Capture the cell that displays the provided text and extract its [X, Y] central coordinate. 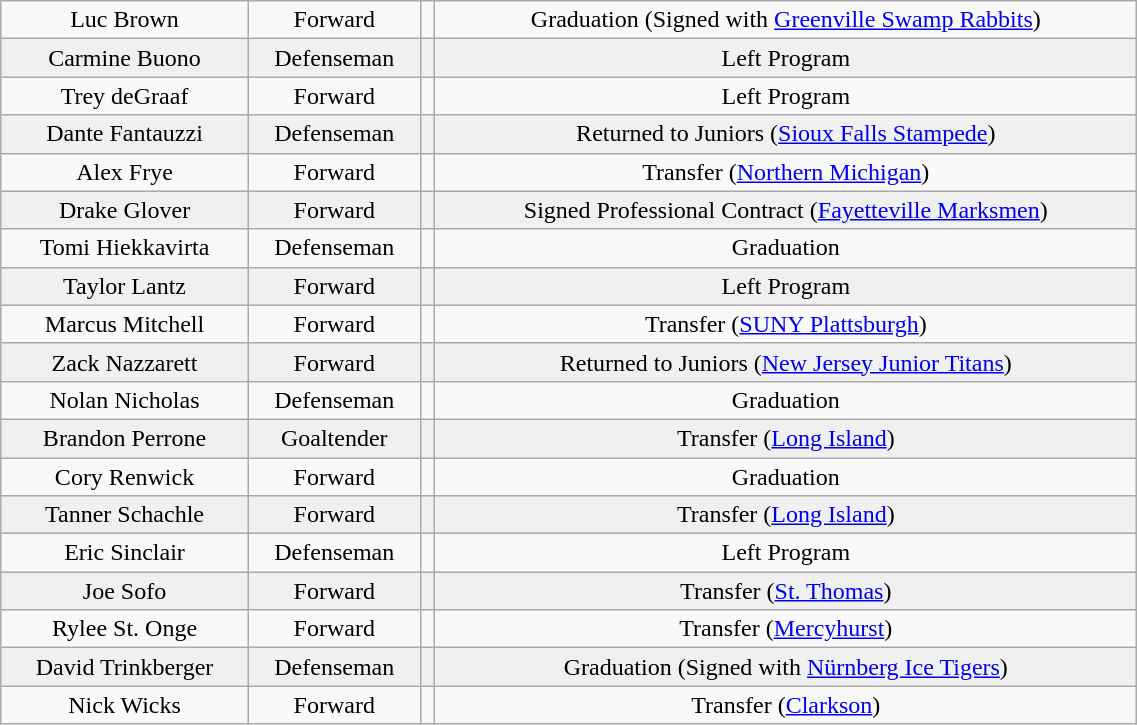
Transfer (Mercyhurst) [786, 629]
Graduation (Signed with Nürnberg Ice Tigers) [786, 667]
Transfer (Northern Michigan) [786, 172]
Returned to Juniors (Sioux Falls Stampede) [786, 134]
Zack Nazzarett [125, 362]
David Trinkberger [125, 667]
Carmine Buono [125, 58]
Transfer (St. Thomas) [786, 591]
Joe Sofo [125, 591]
Tanner Schachle [125, 515]
Cory Renwick [125, 477]
Alex Frye [125, 172]
Goaltender [334, 438]
Returned to Juniors (New Jersey Junior Titans) [786, 362]
Marcus Mitchell [125, 324]
Transfer (SUNY Plattsburgh) [786, 324]
Trey deGraaf [125, 96]
Graduation (Signed with Greenville Swamp Rabbits) [786, 20]
Eric Sinclair [125, 553]
Dante Fantauzzi [125, 134]
Signed Professional Contract (Fayetteville Marksmen) [786, 210]
Nick Wicks [125, 705]
Tomi Hiekkavirta [125, 248]
Rylee St. Onge [125, 629]
Brandon Perrone [125, 438]
Nolan Nicholas [125, 400]
Transfer (Clarkson) [786, 705]
Drake Glover [125, 210]
Luc Brown [125, 20]
Taylor Lantz [125, 286]
